Locate the cell with the specified text and output its (x, y) center coordinate. 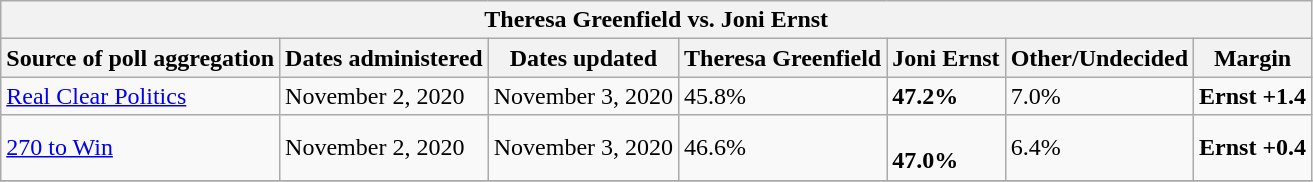
Theresa Greenfield (783, 58)
Dates updated (583, 58)
Ernst +0.4 (1253, 148)
47.0% (946, 148)
270 to Win (140, 148)
Dates administered (384, 58)
Other/Undecided (1099, 58)
Theresa Greenfield vs. Joni Ernst (656, 20)
47.2% (946, 96)
Joni Ernst (946, 58)
Real Clear Politics (140, 96)
45.8% (783, 96)
7.0% (1099, 96)
Ernst +1.4 (1253, 96)
Margin (1253, 58)
6.4% (1099, 148)
46.6% (783, 148)
Source of poll aggregation (140, 58)
